Detect which cell encompasses the target text, then output its [x, y] center coordinate. 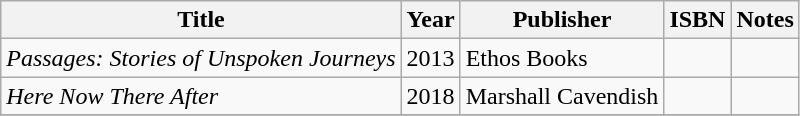
2018 [430, 96]
Ethos Books [562, 58]
Publisher [562, 20]
Year [430, 20]
2013 [430, 58]
ISBN [698, 20]
Here Now There After [201, 96]
Passages: Stories of Unspoken Journeys [201, 58]
Title [201, 20]
Notes [765, 20]
Marshall Cavendish [562, 96]
